Detect which cell encompasses the target text, then output its (X, Y) center coordinate. 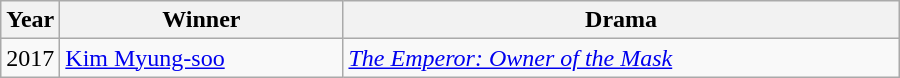
2017 (30, 58)
The Emperor: Owner of the Mask (621, 58)
Drama (621, 20)
Kim Myung-soo (202, 58)
Year (30, 20)
Winner (202, 20)
